Search for the cell housing the specified text and yield its (X, Y) center coordinate. 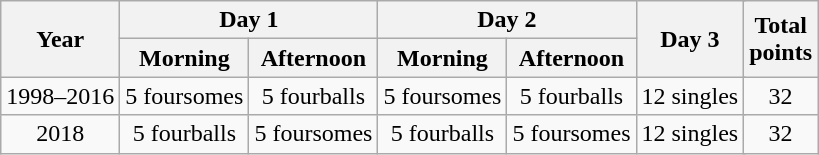
1998–2016 (60, 96)
Day 2 (507, 20)
Totalpoints (781, 39)
Day 3 (690, 39)
Year (60, 39)
Day 1 (249, 20)
2018 (60, 134)
